Output the (X, Y) coordinate of the center of the cell containing the given text.  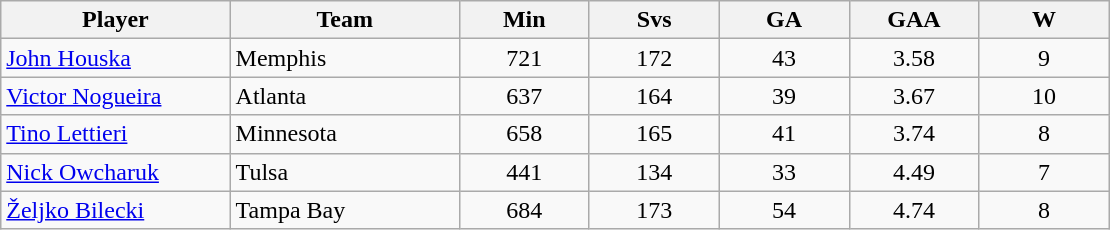
3.74 (914, 134)
637 (524, 96)
54 (784, 210)
GAA (914, 20)
658 (524, 134)
41 (784, 134)
Team (344, 20)
4.49 (914, 172)
9 (1044, 58)
Nick Owcharuk (116, 172)
172 (654, 58)
441 (524, 172)
173 (654, 210)
John Houska (116, 58)
3.58 (914, 58)
10 (1044, 96)
134 (654, 172)
165 (654, 134)
Svs (654, 20)
39 (784, 96)
GA (784, 20)
721 (524, 58)
Tampa Bay (344, 210)
Min (524, 20)
W (1044, 20)
7 (1044, 172)
Željko Bilecki (116, 210)
Minnesota (344, 134)
33 (784, 172)
Memphis (344, 58)
Player (116, 20)
684 (524, 210)
Tino Lettieri (116, 134)
Tulsa (344, 172)
43 (784, 58)
Victor Nogueira (116, 96)
164 (654, 96)
3.67 (914, 96)
Atlanta (344, 96)
4.74 (914, 210)
